Determine the [x, y] coordinate at the center of the cell enclosing the given text.  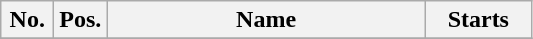
Pos. [80, 20]
Starts [478, 20]
No. [28, 20]
Name [266, 20]
